Detect which cell encompasses the target text, then output its [x, y] center coordinate. 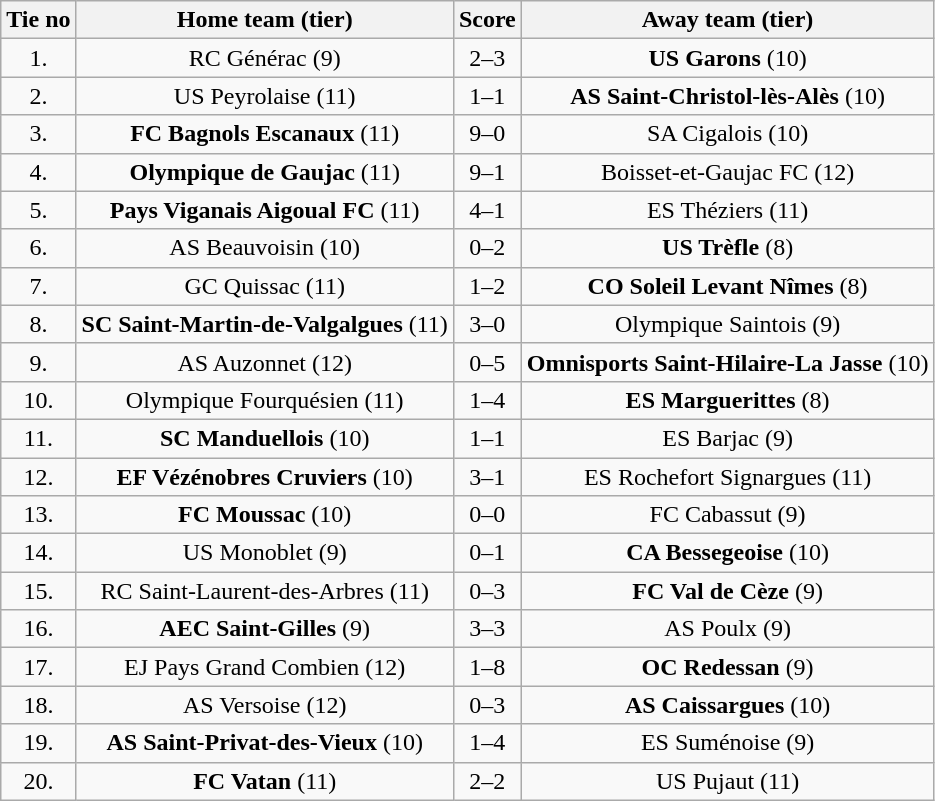
EJ Pays Grand Combien (12) [264, 667]
2–2 [487, 781]
AS Versoise (12) [264, 705]
11. [38, 438]
FC Val de Cèze (9) [728, 591]
AS Auzonnet (12) [264, 362]
AEC Saint-Gilles (9) [264, 629]
US Garons (10) [728, 58]
6. [38, 248]
Home team (tier) [264, 20]
Omnisports Saint-Hilaire-La Jasse (10) [728, 362]
Score [487, 20]
Boisset-et-Gaujac FC (12) [728, 172]
SC Manduellois (10) [264, 438]
Pays Viganais Aigoual FC (11) [264, 210]
ES Marguerittes (8) [728, 400]
0–0 [487, 515]
1–8 [487, 667]
RC Générac (9) [264, 58]
RC Saint-Laurent-des-Arbres (11) [264, 591]
FC Cabassut (9) [728, 515]
5. [38, 210]
GC Quissac (11) [264, 286]
19. [38, 743]
1–2 [487, 286]
8. [38, 324]
EF Vézénobres Cruviers (10) [264, 477]
ES Suménoise (9) [728, 743]
Tie no [38, 20]
20. [38, 781]
AS Beauvoisin (10) [264, 248]
13. [38, 515]
10. [38, 400]
9. [38, 362]
CA Bessegeoise (10) [728, 553]
3–1 [487, 477]
US Pujaut (11) [728, 781]
SA Cigalois (10) [728, 134]
CO Soleil Levant Nîmes (8) [728, 286]
AS Poulx (9) [728, 629]
Olympique de Gaujac (11) [264, 172]
AS Saint-Christol-lès-Alès (10) [728, 96]
ES Rochefort Signargues (11) [728, 477]
4–1 [487, 210]
OC Redessan (9) [728, 667]
2–3 [487, 58]
US Trèfle (8) [728, 248]
US Monoblet (9) [264, 553]
14. [38, 553]
7. [38, 286]
FC Vatan (11) [264, 781]
0–2 [487, 248]
1. [38, 58]
4. [38, 172]
AS Saint-Privat-des-Vieux (10) [264, 743]
0–1 [487, 553]
Olympique Saintois (9) [728, 324]
2. [38, 96]
ES Théziers (11) [728, 210]
9–0 [487, 134]
SC Saint-Martin-de-Valgalgues (11) [264, 324]
AS Caissargues (10) [728, 705]
9–1 [487, 172]
ES Barjac (9) [728, 438]
18. [38, 705]
0–5 [487, 362]
FC Moussac (10) [264, 515]
FC Bagnols Escanaux (11) [264, 134]
16. [38, 629]
Away team (tier) [728, 20]
17. [38, 667]
3–3 [487, 629]
Olympique Fourquésien (11) [264, 400]
12. [38, 477]
3. [38, 134]
US Peyrolaise (11) [264, 96]
15. [38, 591]
3–0 [487, 324]
